Provide the (x, y) coordinate of the cell's center where the given text is located.  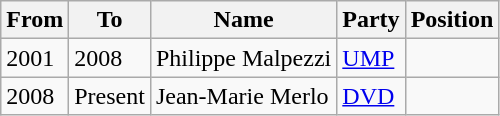
Jean-Marie Merlo (243, 96)
Name (243, 20)
DVD (371, 96)
Present (110, 96)
Party (371, 20)
UMP (371, 58)
2001 (35, 58)
To (110, 20)
Philippe Malpezzi (243, 58)
From (35, 20)
Position (452, 20)
